Capture the cell that displays the provided text and extract its [x, y] central coordinate. 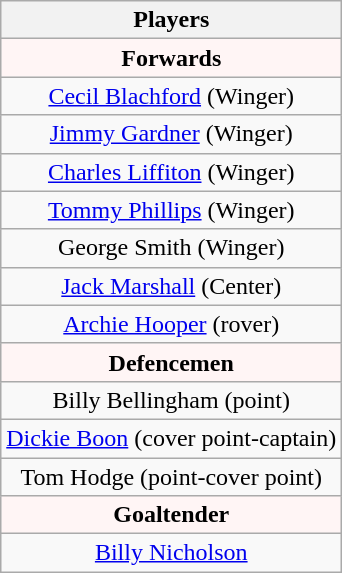
Jimmy Gardner (Winger) [172, 134]
Goaltender [172, 515]
Charles Liffiton (Winger) [172, 172]
Dickie Boon (cover point-captain) [172, 438]
Tommy Phillips (Winger) [172, 210]
Players [172, 20]
Jack Marshall (Center) [172, 286]
Archie Hooper (rover) [172, 324]
Defencemen [172, 362]
Cecil Blachford (Winger) [172, 96]
George Smith (Winger) [172, 248]
Forwards [172, 58]
Tom Hodge (point-cover point) [172, 477]
Billy Nicholson [172, 553]
Billy Bellingham (point) [172, 400]
